Extract the [x, y] coordinate from the center of the cell holding the provided text.  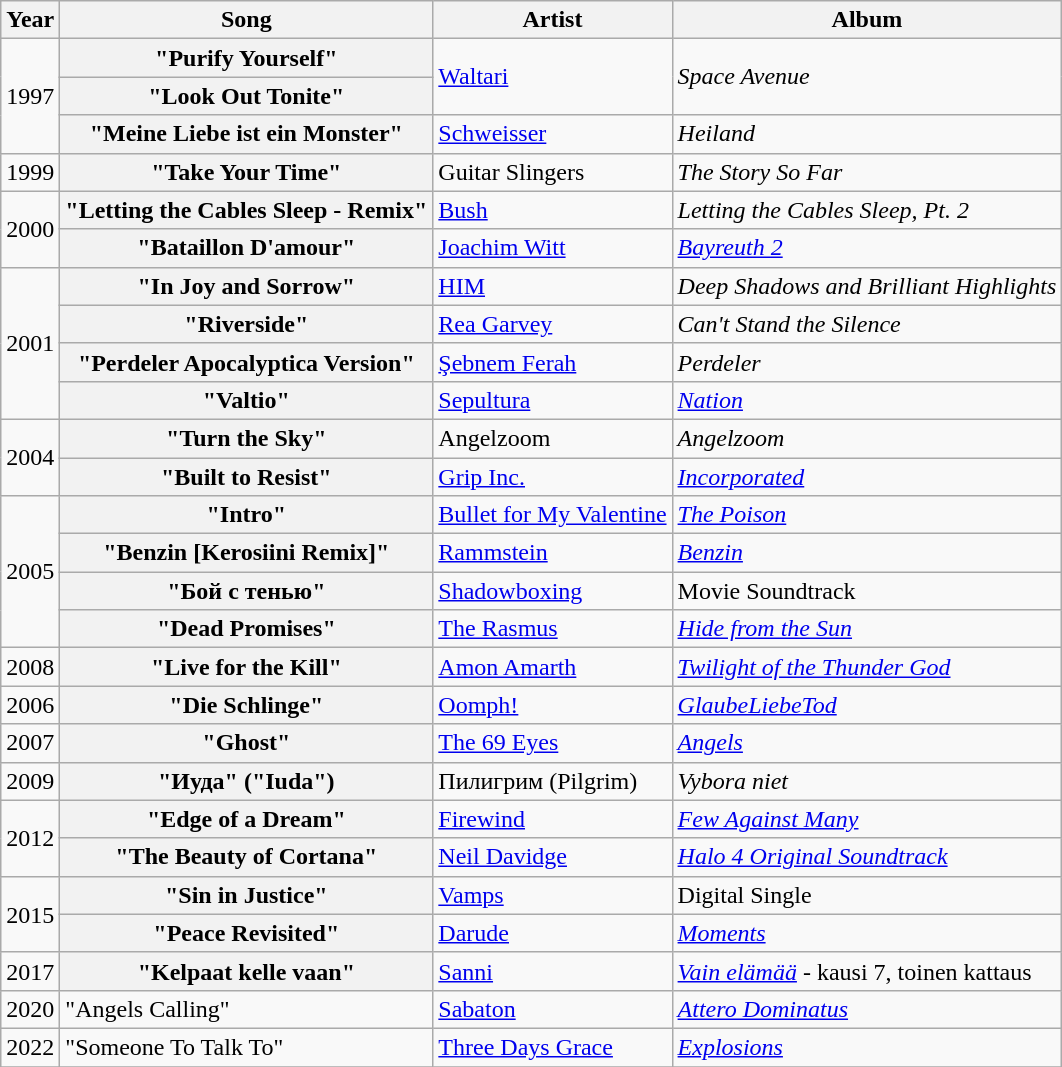
"Valtio" [246, 400]
"Letting the Cables Sleep - Remix" [246, 210]
Space Avenue [867, 77]
Joachim Witt [552, 248]
"Someone To Talk To" [246, 1047]
2008 [30, 667]
"Bataillon D'amour" [246, 248]
Perdeler [867, 362]
Sabaton [552, 1009]
Bayreuth 2 [867, 248]
"Live for the Kill" [246, 667]
Few Against Many [867, 819]
1997 [30, 96]
Пилигрим (Pilgrim) [552, 781]
Şebnem Ferah [552, 362]
Angels [867, 743]
"Turn the Sky" [246, 438]
Digital Single [867, 895]
Can't Stand the Silence [867, 324]
"Meine Liebe ist ein Monster" [246, 134]
"Иуда" ("Iuda") [246, 781]
2009 [30, 781]
"Peace Revisited" [246, 933]
2005 [30, 572]
Schweisser [552, 134]
Halo 4 Original Soundtrack [867, 857]
Heiland [867, 134]
Deep Shadows and Brilliant Highlights [867, 286]
GlaubeLiebeTod [867, 705]
Song [246, 20]
2001 [30, 343]
"Бой с тенью" [246, 591]
The 69 Eyes [552, 743]
"Purify Yourself" [246, 58]
Neil Davidge [552, 857]
Bush [552, 210]
Explosions [867, 1047]
Benzin [867, 553]
2000 [30, 229]
"Ghost" [246, 743]
Attero Dominatus [867, 1009]
HIM [552, 286]
2006 [30, 705]
"Take Your Time" [246, 172]
"Edge of a Dream" [246, 819]
2015 [30, 914]
"Benzin [Kerosiini Remix]" [246, 553]
Firewind [552, 819]
Nation [867, 400]
The Poison [867, 515]
Three Days Grace [552, 1047]
"Angels Calling" [246, 1009]
Twilight of the Thunder God [867, 667]
Sepultura [552, 400]
"In Joy and Sorrow" [246, 286]
Rea Garvey [552, 324]
Bullet for My Valentine [552, 515]
Hide from the Sun [867, 629]
"Intro" [246, 515]
Letting the Cables Sleep, Pt. 2 [867, 210]
Vybora niet [867, 781]
Incorporated [867, 477]
Rammstein [552, 553]
Shadowboxing [552, 591]
Amon Amarth [552, 667]
Vamps [552, 895]
"Perdeler Apocalyptica Version" [246, 362]
Waltari [552, 77]
Vain elämää - kausi 7, toinen kattaus [867, 971]
2004 [30, 457]
Oomph! [552, 705]
2017 [30, 971]
"Built to Resist" [246, 477]
1999 [30, 172]
Moments [867, 933]
Darude [552, 933]
Album [867, 20]
Year [30, 20]
2007 [30, 743]
Grip Inc. [552, 477]
The Rasmus [552, 629]
"Look Out Tonite" [246, 96]
The Story So Far [867, 172]
2022 [30, 1047]
"Die Schlinge" [246, 705]
Sanni [552, 971]
"Kelpaat kelle vaan" [246, 971]
Movie Soundtrack [867, 591]
Artist [552, 20]
"Dead Promises" [246, 629]
"Riverside" [246, 324]
"Sin in Justice" [246, 895]
"The Beauty of Cortana" [246, 857]
Guitar Slingers [552, 172]
2020 [30, 1009]
2012 [30, 838]
